For the text-containing cell, return its midpoint in (X, Y) coordinate format. 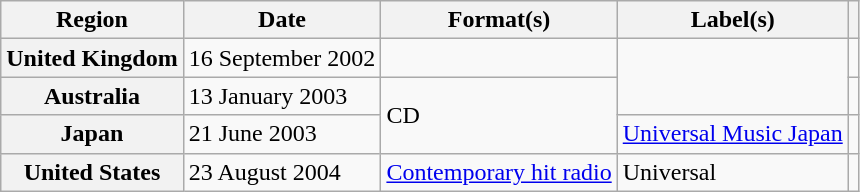
Contemporary hit radio (499, 172)
21 June 2003 (282, 134)
13 January 2003 (282, 96)
Region (92, 20)
Date (282, 20)
16 September 2002 (282, 58)
United States (92, 172)
Label(s) (732, 20)
23 August 2004 (282, 172)
CD (499, 115)
United Kingdom (92, 58)
Japan (92, 134)
Australia (92, 96)
Universal (732, 172)
Format(s) (499, 20)
Universal Music Japan (732, 134)
